Detect which cell encompasses the target text, then output its [x, y] center coordinate. 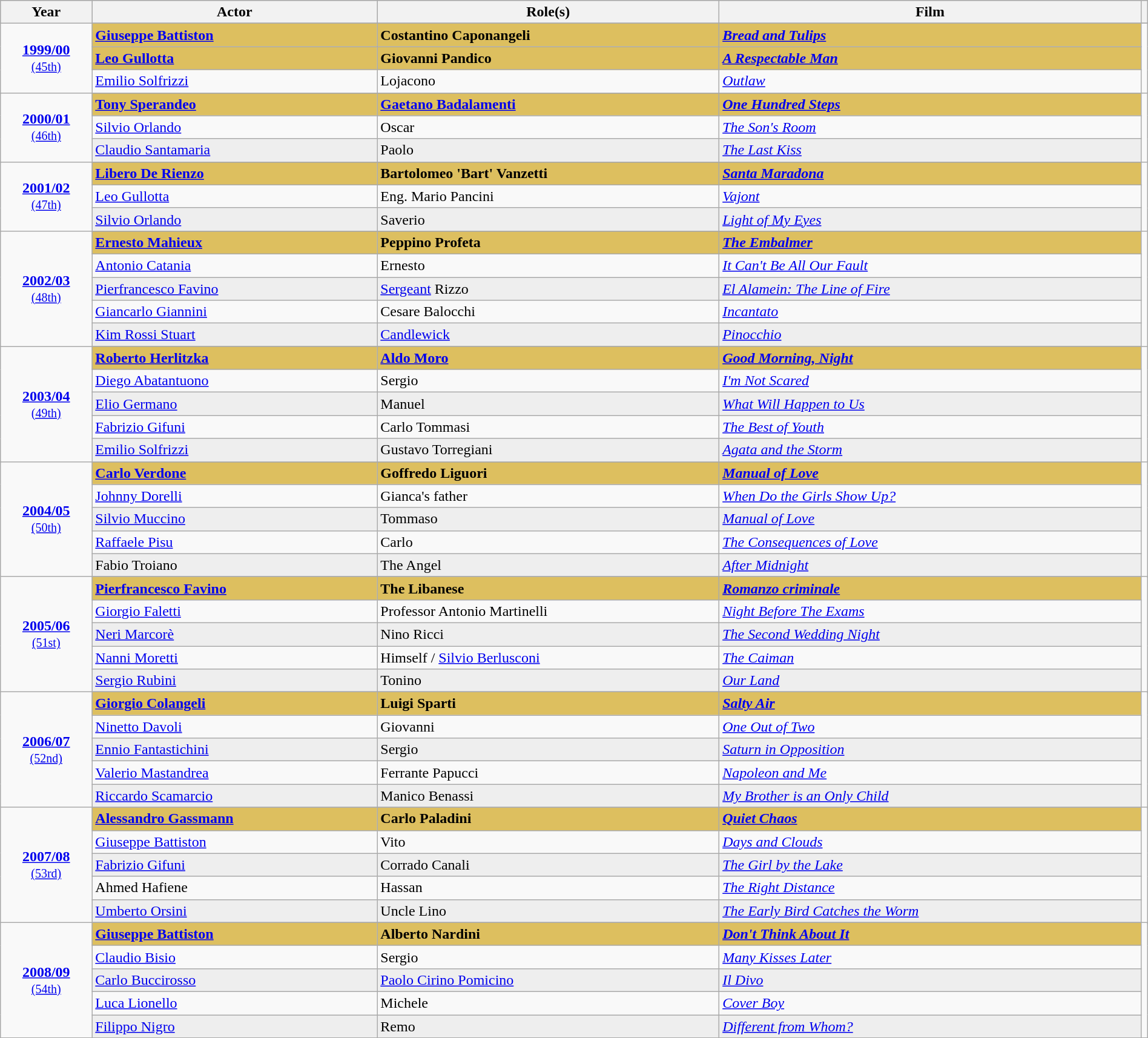
Our Land [930, 681]
Filippo Nigro [235, 1026]
Incantato [930, 312]
Ahmed Hafiene [235, 888]
Michele [549, 1003]
Tonino [549, 681]
2000/01(46th) [46, 127]
Aldo Moro [549, 358]
Kim Rossi Stuart [235, 335]
Saverio [549, 219]
Gaetano Badalamenti [549, 104]
The Angel [549, 565]
Oscar [549, 127]
When Do the Girls Show Up? [930, 496]
Roberto Herlitzka [235, 358]
Goffredo Liguori [549, 473]
The Son's Room [930, 127]
Remo [549, 1026]
Ennio Fantastichini [235, 750]
Romanzo criminale [930, 588]
Different from Whom? [930, 1026]
Giorgio Colangeli [235, 704]
Manico Benassi [549, 796]
The Right Distance [930, 888]
The Last Kiss [930, 150]
Tony Sperandeo [235, 104]
2002/03(48th) [46, 288]
Candlewick [549, 335]
Night Before The Exams [930, 611]
Gustavo Torregiani [549, 450]
Pinocchio [930, 335]
Agata and the Storm [930, 450]
Professor Antonio Martinelli [549, 611]
The Second Wedding Night [930, 634]
Nanni Moretti [235, 657]
2003/04(49th) [46, 404]
Diego Abatantuono [235, 381]
Giovanni [549, 727]
Carlo [549, 542]
Giancarlo Giannini [235, 312]
Alessandro Gassmann [235, 819]
Actor [235, 12]
Elio Germano [235, 404]
2008/09(54th) [46, 980]
Antonio Catania [235, 265]
2006/07(52nd) [46, 750]
Don't Think About It [930, 934]
Giorgio Faletti [235, 611]
Luigi Sparti [549, 704]
Nino Ricci [549, 634]
Johnny Dorelli [235, 496]
1999/00(45th) [46, 58]
Corrado Canali [549, 865]
Outlaw [930, 81]
Sergeant Rizzo [549, 289]
Himself / Silvio Berlusconi [549, 657]
What Will Happen to Us [930, 404]
My Brother is an Only Child [930, 796]
It Can't Be All Our Fault [930, 265]
Saturn in Opposition [930, 750]
Eng. Mario Pancini [549, 196]
Raffaele Pisu [235, 542]
Good Morning, Night [930, 358]
After Midnight [930, 565]
2007/08(53rd) [46, 865]
Giovanni Pandico [549, 58]
Alberto Nardini [549, 934]
Claudio Santamaria [235, 150]
Cover Boy [930, 1003]
Valerio Mastandrea [235, 773]
Salty Air [930, 704]
Ernesto Mahieux [235, 242]
Luca Lionello [235, 1003]
Vito [549, 842]
The Caiman [930, 657]
Light of My Eyes [930, 219]
One Out of Two [930, 727]
I'm Not Scared [930, 381]
Gianca's father [549, 496]
Film [930, 12]
Santa Maradona [930, 173]
Costantino Caponangeli [549, 35]
Bread and Tulips [930, 35]
Manuel [549, 404]
One Hundred Steps [930, 104]
Napoleon and Me [930, 773]
The Early Bird Catches the Worm [930, 911]
The Consequences of Love [930, 542]
Many Kisses Later [930, 957]
Umberto Orsini [235, 911]
Sergio Rubini [235, 681]
Ernesto [549, 265]
Role(s) [549, 12]
Days and Clouds [930, 842]
Bartolomeo 'Bart' Vanzetti [549, 173]
2005/06(51st) [46, 634]
Carlo Verdone [235, 473]
Il Divo [930, 980]
Ferrante Papucci [549, 773]
Hassan [549, 888]
Ninetto Davoli [235, 727]
Carlo Tommasi [549, 427]
Vajont [930, 196]
2001/02(47th) [46, 196]
Uncle Lino [549, 911]
The Libanese [549, 588]
Fabio Troiano [235, 565]
Riccardo Scamarcio [235, 796]
The Embalmer [930, 242]
Tommaso [549, 519]
Quiet Chaos [930, 819]
Cesare Balocchi [549, 312]
Claudio Bisio [235, 957]
Carlo Buccirosso [235, 980]
Libero De Rienzo [235, 173]
El Alamein: The Line of Fire [930, 289]
Silvio Muccino [235, 519]
A Respectable Man [930, 58]
Paolo [549, 150]
Peppino Profeta [549, 242]
Lojacono [549, 81]
Carlo Paladini [549, 819]
Paolo Cirino Pomicino [549, 980]
2004/05(50th) [46, 519]
The Girl by the Lake [930, 865]
Neri Marcorè [235, 634]
Year [46, 12]
The Best of Youth [930, 427]
